Return the [X, Y] coordinate for the center point of the cell that contains the specified text.  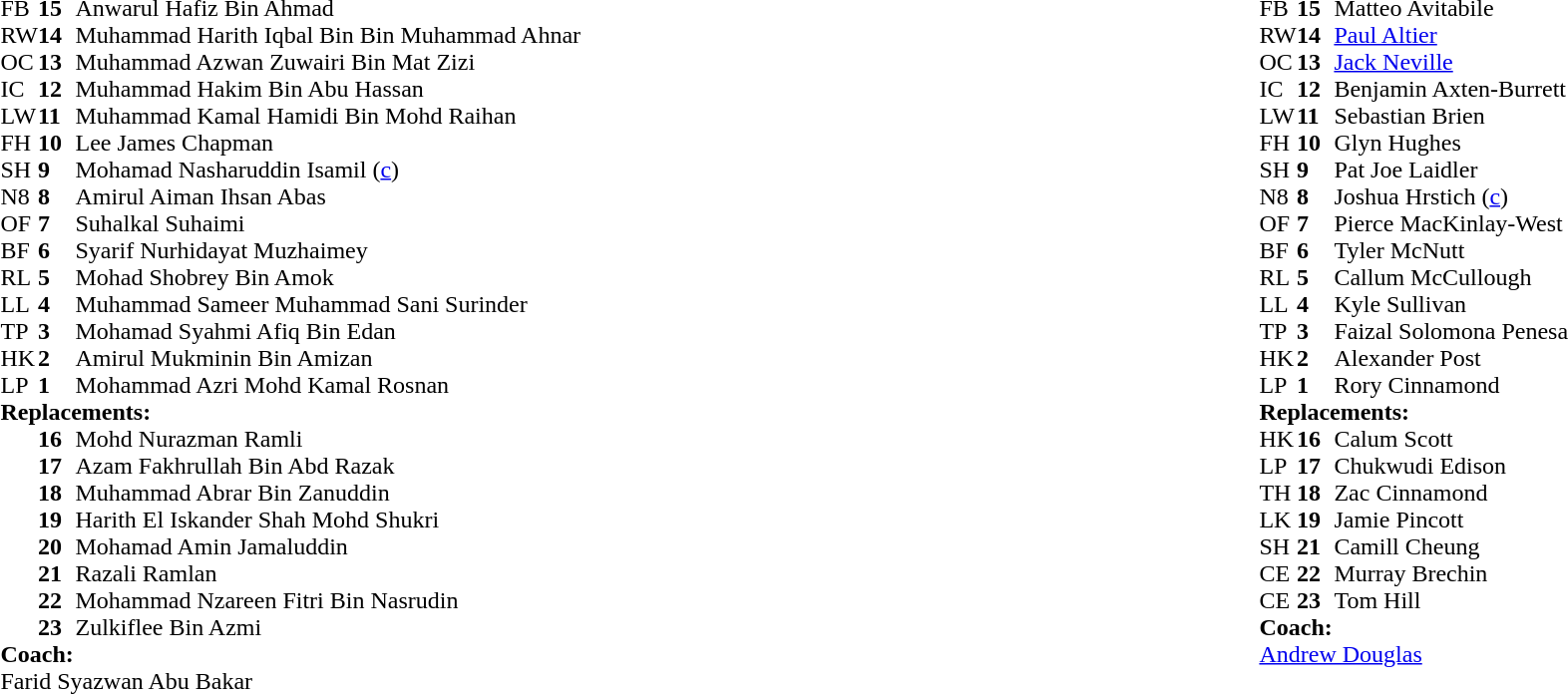
Syarif Nurhidayat Muzhaimey [329, 251]
Mohamad Syahmi Afiq Bin Edan [329, 331]
Faizal Solomona Penesa [1450, 331]
Muhammad Harith Iqbal Bin Bin Muhammad Ahnar [329, 36]
Benjamin Axten-Burrett [1450, 90]
Amirul Aiman Ihsan Abas [329, 197]
Calum Scott [1450, 439]
Zac Cinnamond [1450, 493]
Suhalkal Suhaimi [329, 223]
Mohammad Azri Mohd Kamal Rosnan [329, 385]
Muhammad Abrar Bin Zanuddin [329, 493]
Lee James Chapman [329, 144]
Muhammad Azwan Zuwairi Bin Mat Zizi [329, 62]
Muhammad Sameer Muhammad Sani Surinder [329, 305]
Callum McCullough [1450, 277]
Rory Cinnamond [1450, 385]
Glyn Hughes [1450, 144]
Muhammad Hakim Bin Abu Hassan [329, 90]
Pat Joe Laidler [1450, 170]
Andrew Douglas [1413, 654]
Murray Brechin [1450, 574]
20 [57, 546]
Camill Cheung [1450, 546]
Amirul Mukminin Bin Amizan [329, 359]
LK [1278, 520]
Sebastian Brien [1450, 116]
Kyle Sullivan [1450, 305]
Jack Neville [1450, 62]
Joshua Hrstich (c) [1450, 197]
Jamie Pincott [1450, 520]
Tom Hill [1450, 600]
Mohamad Amin Jamaluddin [329, 546]
Razali Ramlan [329, 574]
Pierce MacKinlay-West [1450, 223]
Alexander Post [1450, 359]
Chukwudi Edison [1450, 467]
TH [1278, 493]
Azam Fakhrullah Bin Abd Razak [329, 467]
Mohammad Nzareen Fitri Bin Nasrudin [329, 600]
Mohamad Nasharuddin Isamil (c) [329, 170]
Zulkiflee Bin Azmi [329, 628]
Mohad Shobrey Bin Amok [329, 277]
Mohd Nurazman Ramli [329, 439]
Muhammad Kamal Hamidi Bin Mohd Raihan [329, 116]
Tyler McNutt [1450, 251]
Paul Altier [1450, 36]
Harith El Iskander Shah Mohd Shukri [329, 520]
